Detect which cell encompasses the target text, then output its (x, y) center coordinate. 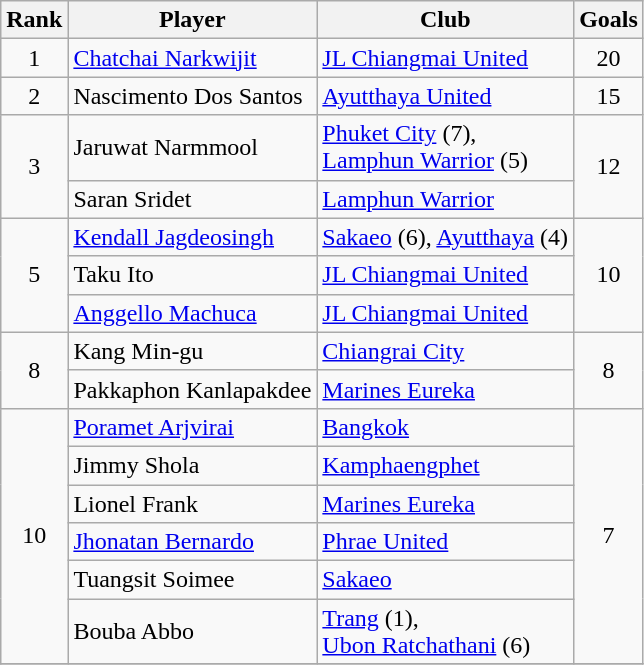
Saran Sridet (192, 199)
2 (34, 96)
5 (34, 275)
15 (609, 96)
Pakkaphon Kanlapakdee (192, 389)
Rank (34, 20)
Jimmy Shola (192, 465)
7 (609, 536)
Chatchai Narkwijit (192, 58)
20 (609, 58)
Lionel Frank (192, 503)
Goals (609, 20)
Ayutthaya United (446, 96)
Taku Ito (192, 275)
Phrae United (446, 542)
3 (34, 166)
Jhonatan Bernardo (192, 542)
Bangkok (446, 427)
Club (446, 20)
12 (609, 166)
1 (34, 58)
Jaruwat Narmmool (192, 148)
Trang (1), Ubon Ratchathani (6) (446, 632)
Phuket City (7), Lamphun Warrior (5) (446, 148)
Kang Min-gu (192, 351)
Kamphaengphet (446, 465)
Sakaeo (6), Ayutthaya (4) (446, 237)
Chiangrai City (446, 351)
Nascimento Dos Santos (192, 96)
Lamphun Warrior (446, 199)
Kendall Jagdeosingh (192, 237)
Player (192, 20)
Sakaeo (446, 580)
Poramet Arjvirai (192, 427)
Tuangsit Soimee (192, 580)
Anggello Machuca (192, 313)
Bouba Abbo (192, 632)
